Scan for the cell matching the given text and deliver its (x, y) coordinate at center. 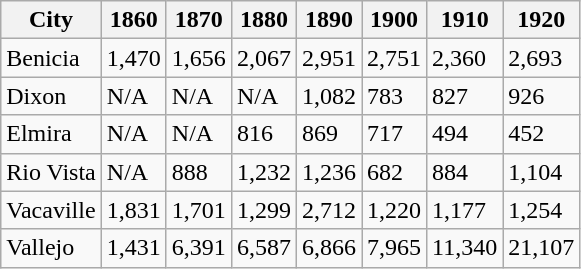
Vallejo (52, 248)
816 (264, 134)
827 (465, 96)
1,299 (264, 210)
884 (465, 172)
1,470 (134, 58)
Elmira (52, 134)
11,340 (465, 248)
1,220 (394, 210)
21,107 (542, 248)
2,712 (328, 210)
1900 (394, 20)
2,360 (465, 58)
1870 (198, 20)
1,431 (134, 248)
Dixon (52, 96)
1,236 (328, 172)
6,391 (198, 248)
2,067 (264, 58)
869 (328, 134)
Rio Vista (52, 172)
1910 (465, 20)
1,232 (264, 172)
1880 (264, 20)
1920 (542, 20)
2,951 (328, 58)
1,656 (198, 58)
1,082 (328, 96)
City (52, 20)
6,587 (264, 248)
1,254 (542, 210)
6,866 (328, 248)
783 (394, 96)
2,693 (542, 58)
1,104 (542, 172)
1,701 (198, 210)
888 (198, 172)
1860 (134, 20)
Vacaville (52, 210)
926 (542, 96)
2,751 (394, 58)
682 (394, 172)
1890 (328, 20)
452 (542, 134)
7,965 (394, 248)
717 (394, 134)
1,177 (465, 210)
1,831 (134, 210)
494 (465, 134)
Benicia (52, 58)
